Locate the cell with the specified text and output its (x, y) center coordinate. 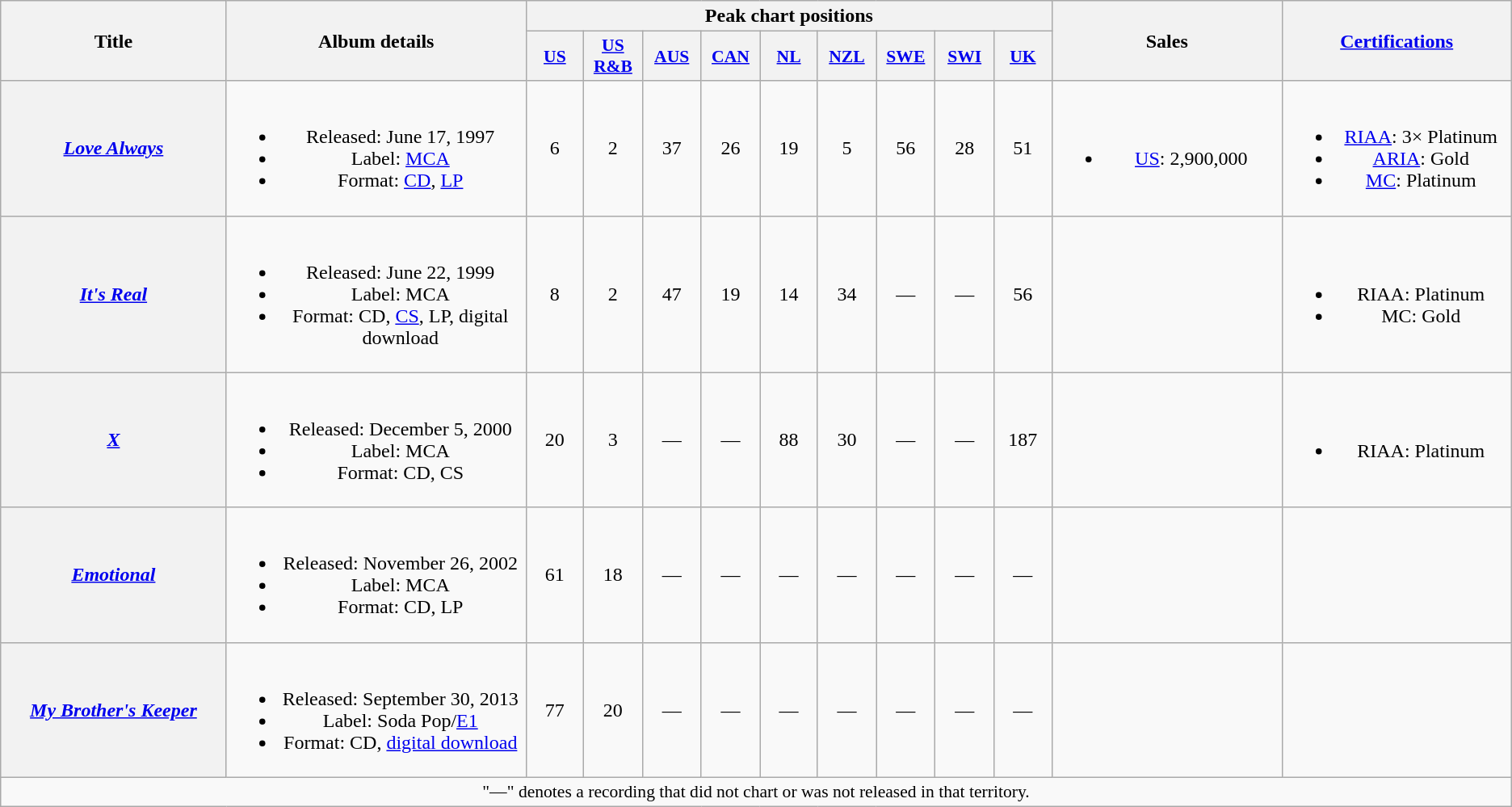
Album details (376, 40)
47 (672, 294)
34 (846, 294)
26 (730, 149)
6 (554, 149)
NZL (846, 57)
18 (612, 575)
UK (1023, 57)
Title (113, 40)
It's Real (113, 294)
61 (554, 575)
3 (612, 439)
88 (788, 439)
28 (964, 149)
Released: June 17, 1997Label: MCAFormat: CD, LP (376, 149)
"—" denotes a recording that did not chart or was not released in that territory. (756, 792)
Released: December 5, 2000Label: MCAFormat: CD, CS (376, 439)
51 (1023, 149)
SWE (906, 57)
Sales (1166, 40)
US (554, 57)
US: 2,900,000 (1166, 149)
Love Always (113, 149)
Released: November 26, 2002Label: MCAFormat: CD, LP (376, 575)
187 (1023, 439)
77 (554, 709)
5 (846, 149)
Released: September 30, 2013Label: Soda Pop/E1Format: CD, digital download (376, 709)
Released: June 22, 1999Label: MCAFormat: CD, CS, LP, digital download (376, 294)
30 (846, 439)
Peak chart positions (788, 16)
My Brother's Keeper (113, 709)
RIAA: PlatinumMC: Gold (1396, 294)
US R&B (612, 57)
RIAA: Platinum (1396, 439)
8 (554, 294)
X (113, 439)
AUS (672, 57)
Certifications (1396, 40)
37 (672, 149)
RIAA: 3× PlatinumARIA: GoldMC: Platinum (1396, 149)
Emotional (113, 575)
14 (788, 294)
SWI (964, 57)
NL (788, 57)
CAN (730, 57)
